Return (x, y) of the center of cell containing provided text 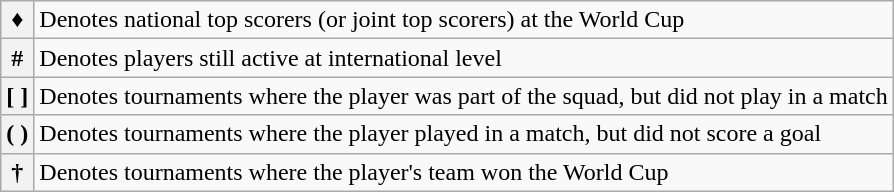
Denotes tournaments where the player's team won the World Cup (464, 172)
Denotes tournaments where the player was part of the squad, but did not play in a match (464, 96)
Denotes national top scorers (or joint top scorers) at the World Cup (464, 20)
# (18, 58)
[ ] (18, 96)
♦ (18, 20)
( ) (18, 134)
† (18, 172)
Denotes players still active at international level (464, 58)
Denotes tournaments where the player played in a match, but did not score a goal (464, 134)
